Find where the given text appears and provide that cell's center as (x, y) coordinate. 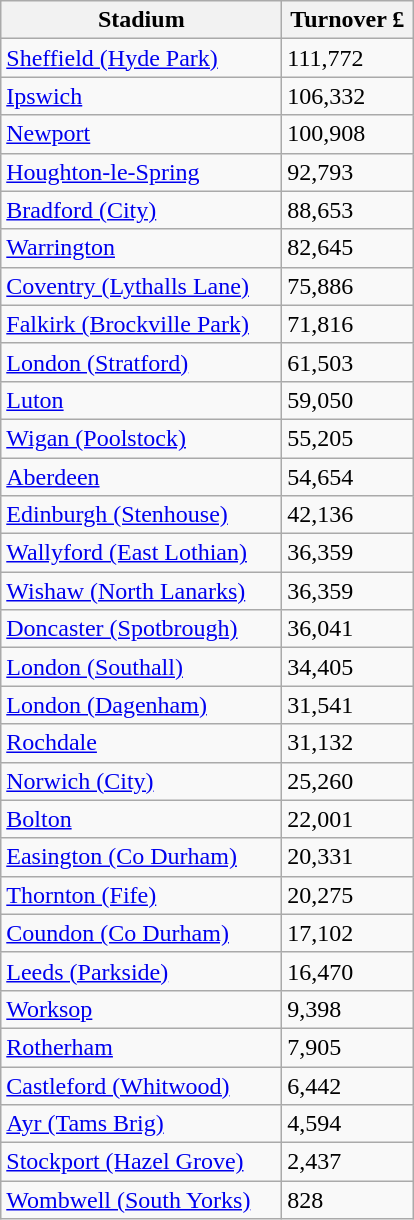
111,772 (348, 58)
42,136 (348, 515)
16,470 (348, 971)
Sheffield (Hyde Park) (142, 58)
Ipswich (142, 96)
59,050 (348, 400)
Wishaw (North Lanarks) (142, 591)
Thornton (Fife) (142, 895)
Stockport (Hazel Grove) (142, 1162)
Doncaster (Spotbrough) (142, 629)
25,260 (348, 781)
Houghton-le-Spring (142, 172)
55,205 (348, 438)
31,541 (348, 705)
22,001 (348, 819)
London (Southall) (142, 667)
Coundon (Co Durham) (142, 933)
34,405 (348, 667)
6,442 (348, 1085)
4,594 (348, 1124)
82,645 (348, 248)
Rochdale (142, 743)
Coventry (Lythalls Lane) (142, 286)
Wombwell (South Yorks) (142, 1200)
Warrington (142, 248)
Leeds (Parkside) (142, 971)
20,331 (348, 857)
Newport (142, 134)
Turnover £ (348, 20)
Wallyford (East Lothian) (142, 553)
2,437 (348, 1162)
Aberdeen (142, 477)
Bolton (142, 819)
Stadium (142, 20)
7,905 (348, 1047)
17,102 (348, 933)
88,653 (348, 210)
London (Stratford) (142, 362)
106,332 (348, 96)
Castleford (Whitwood) (142, 1085)
London (Dagenham) (142, 705)
Easington (Co Durham) (142, 857)
71,816 (348, 324)
75,886 (348, 286)
54,654 (348, 477)
Wigan (Poolstock) (142, 438)
Luton (142, 400)
100,908 (348, 134)
36,041 (348, 629)
92,793 (348, 172)
828 (348, 1200)
31,132 (348, 743)
20,275 (348, 895)
Edinburgh (Stenhouse) (142, 515)
Rotherham (142, 1047)
61,503 (348, 362)
Norwich (City) (142, 781)
Ayr (Tams Brig) (142, 1124)
Worksop (142, 1009)
9,398 (348, 1009)
Bradford (City) (142, 210)
Falkirk (Brockville Park) (142, 324)
